Search for the cell housing the specified text and yield its [X, Y] center coordinate. 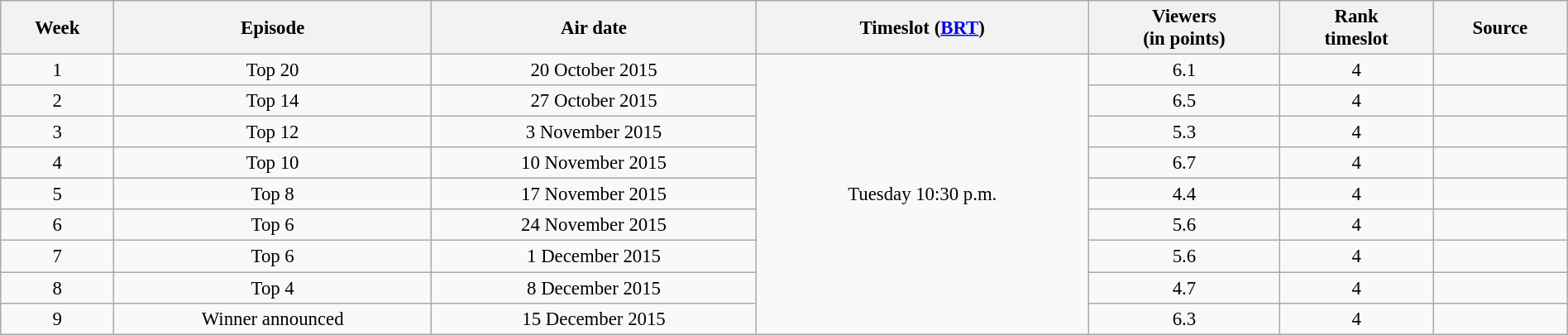
27 October 2015 [594, 101]
Top 14 [273, 101]
7 [58, 256]
6 [58, 226]
8 [58, 288]
24 November 2015 [594, 226]
2 [58, 101]
Viewers(in points) [1184, 28]
Tuesday 10:30 p.m. [922, 194]
1 [58, 70]
20 October 2015 [594, 70]
17 November 2015 [594, 194]
3 November 2015 [594, 132]
8 December 2015 [594, 288]
Source [1500, 28]
Winner announced [273, 318]
Top 10 [273, 163]
4.4 [1184, 194]
Week [58, 28]
4.7 [1184, 288]
Ranktimeslot [1356, 28]
15 December 2015 [594, 318]
10 November 2015 [594, 163]
Top 8 [273, 194]
9 [58, 318]
5.3 [1184, 132]
3 [58, 132]
Air date [594, 28]
Top 20 [273, 70]
6.5 [1184, 101]
Episode [273, 28]
1 December 2015 [594, 256]
Timeslot (BRT) [922, 28]
6.3 [1184, 318]
6.1 [1184, 70]
6.7 [1184, 163]
5 [58, 194]
Top 12 [273, 132]
Top 4 [273, 288]
